Locate the cell with the specified text and output its [x, y] center coordinate. 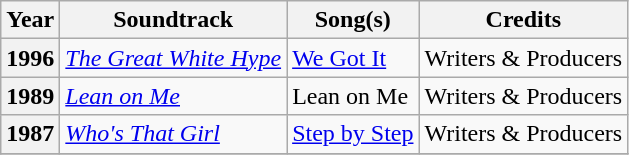
The Great White Hype [174, 58]
Soundtrack [174, 20]
Step by Step [353, 134]
Year [30, 20]
Song(s) [353, 20]
1987 [30, 134]
We Got It [353, 58]
Who's That Girl [174, 134]
1989 [30, 96]
1996 [30, 58]
Credits [524, 20]
